Capture the cell that displays the provided text and extract its [X, Y] central coordinate. 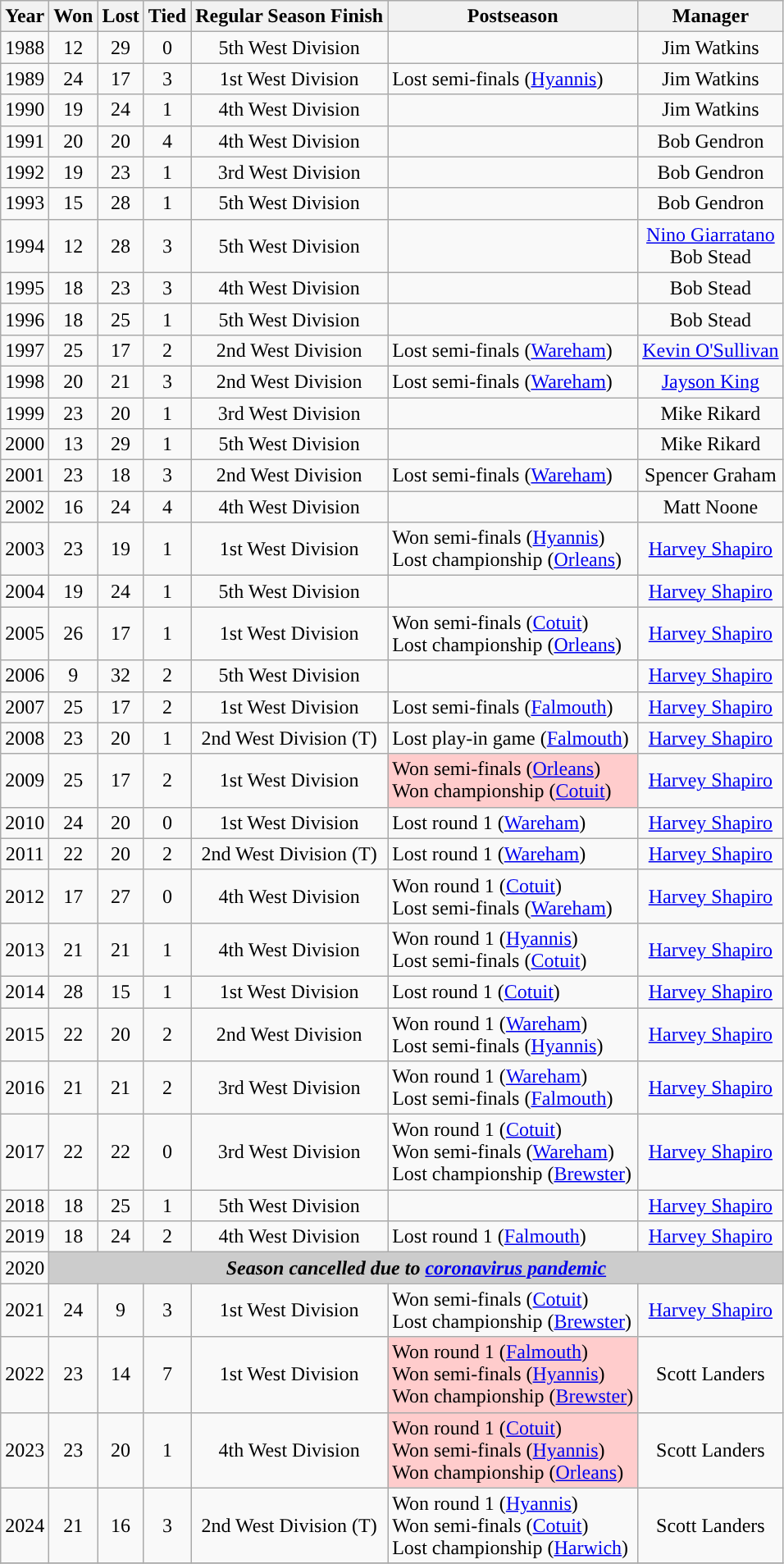
2006 [25, 676]
2001 [25, 476]
2020 [25, 1268]
1988 [25, 48]
2005 [25, 633]
2017 [25, 1152]
Kevin O'Sullivan [710, 350]
Won [74, 16]
1994 [25, 246]
2002 [25, 507]
1996 [25, 319]
Regular Season Finish [289, 16]
1997 [25, 350]
2013 [25, 950]
Won semi-finals (Hyannis)Lost championship (Orleans) [513, 549]
Nino GiarratanoBob Stead [710, 246]
Won round 1 (Falmouth)Won semi-finals (Hyannis)Won championship (Brewster) [513, 1375]
Won round 1 (Hyannis)Won semi-finals (Cotuit)Lost championship (Harwich) [513, 1525]
Lost round 1 (Cotuit) [513, 992]
Lost [121, 16]
Lost semi-finals (Hyannis) [513, 79]
Won semi-finals (Cotuit)Lost championship (Orleans) [513, 633]
27 [121, 896]
2009 [25, 781]
2015 [25, 1033]
26 [74, 633]
2007 [25, 707]
2004 [25, 591]
2008 [25, 738]
1998 [25, 381]
2012 [25, 896]
2024 [25, 1525]
2019 [25, 1237]
1991 [25, 141]
1989 [25, 79]
Won round 1 (Cotuit)Won semi-finals (Wareham)Lost championship (Brewster) [513, 1152]
2000 [25, 445]
2018 [25, 1206]
Won round 1 (Wareham)Lost semi-finals (Falmouth) [513, 1088]
2023 [25, 1450]
2022 [25, 1375]
Tied [167, 16]
Lost round 1 (Falmouth) [513, 1237]
Matt Noone [710, 507]
2016 [25, 1088]
Manager [710, 16]
Won semi-finals (Cotuit)Lost championship (Brewster) [513, 1311]
Lost semi-finals (Falmouth) [513, 707]
14 [121, 1375]
Spencer Graham [710, 476]
1995 [25, 288]
1990 [25, 110]
1992 [25, 172]
Year [25, 16]
13 [74, 445]
Season cancelled due to coronavirus pandemic [417, 1268]
Won round 1 (Cotuit)Won semi-finals (Hyannis)Won championship (Orleans) [513, 1450]
2014 [25, 992]
32 [121, 676]
Jayson King [710, 381]
Won semi-finals (Orleans)Won championship (Cotuit) [513, 781]
1993 [25, 203]
Won round 1 (Hyannis)Lost semi-finals (Cotuit) [513, 950]
Won round 1 (Wareham)Lost semi-finals (Hyannis) [513, 1033]
Lost play-in game (Falmouth) [513, 738]
2021 [25, 1311]
2003 [25, 549]
Won round 1 (Cotuit)Lost semi-finals (Wareham) [513, 896]
7 [167, 1375]
Postseason [513, 16]
1999 [25, 413]
2010 [25, 823]
2011 [25, 854]
